Locate the cell with the specified text and output its (x, y) center coordinate. 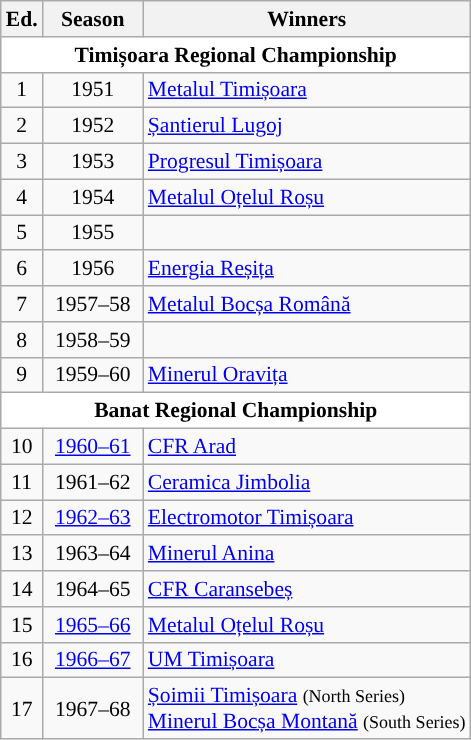
12 (22, 518)
1965–66 (93, 625)
13 (22, 554)
3 (22, 162)
10 (22, 447)
1958–59 (93, 340)
CFR Arad (307, 447)
Season (93, 19)
Șoimii Timișoara (North Series) Minerul Bocșa Montană (South Series) (307, 708)
8 (22, 340)
Minerul Anina (307, 554)
1952 (93, 126)
1959–60 (93, 375)
Progresul Timișoara (307, 162)
17 (22, 708)
1 (22, 90)
Minerul Oravița (307, 375)
UM Timișoara (307, 660)
1964–65 (93, 589)
1967–68 (93, 708)
1956 (93, 269)
15 (22, 625)
Ed. (22, 19)
Winners (307, 19)
1954 (93, 197)
Metalul Bocșa Română (307, 304)
5 (22, 233)
2 (22, 126)
1960–61 (93, 447)
1951 (93, 90)
CFR Caransebeș (307, 589)
Timișoara Regional Championship (236, 55)
1955 (93, 233)
Ceramica Jimbolia (307, 482)
1962–63 (93, 518)
Energia Reșița (307, 269)
Electromotor Timișoara (307, 518)
7 (22, 304)
1963–64 (93, 554)
1957–58 (93, 304)
1953 (93, 162)
14 (22, 589)
6 (22, 269)
1966–67 (93, 660)
1961–62 (93, 482)
Banat Regional Championship (236, 411)
Metalul Timișoara (307, 90)
16 (22, 660)
4 (22, 197)
11 (22, 482)
Șantierul Lugoj (307, 126)
9 (22, 375)
